For the text-containing cell, return its midpoint in [x, y] coordinate format. 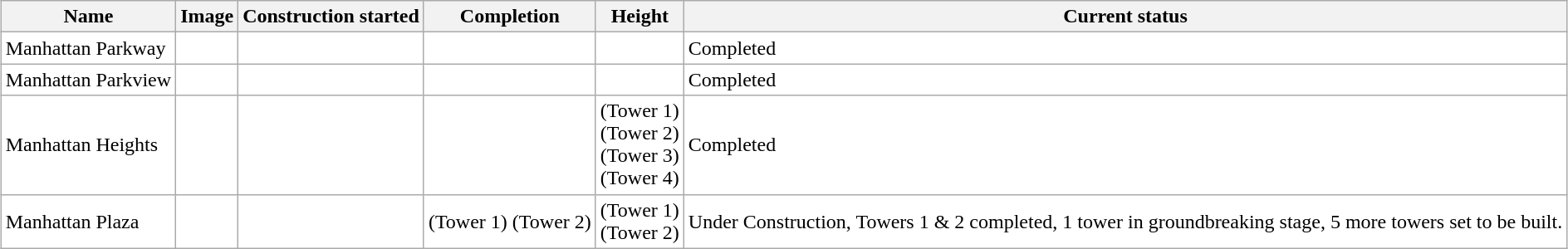
Construction started [331, 17]
Manhattan Parkway [88, 48]
Height [639, 17]
Image [208, 17]
(Tower 1) (Tower 2) (Tower 3) (Tower 4) [639, 144]
Manhattan Plaza [88, 221]
Manhattan Parkview [88, 80]
Current status [1125, 17]
Name [88, 17]
Under Construction, Towers 1 & 2 completed, 1 tower in groundbreaking stage, 5 more towers set to be built. [1125, 221]
Completion [510, 17]
Manhattan Heights [88, 144]
